Pinpoint the cell where the given text exists, returning its (x, y) midpoint coordinate. 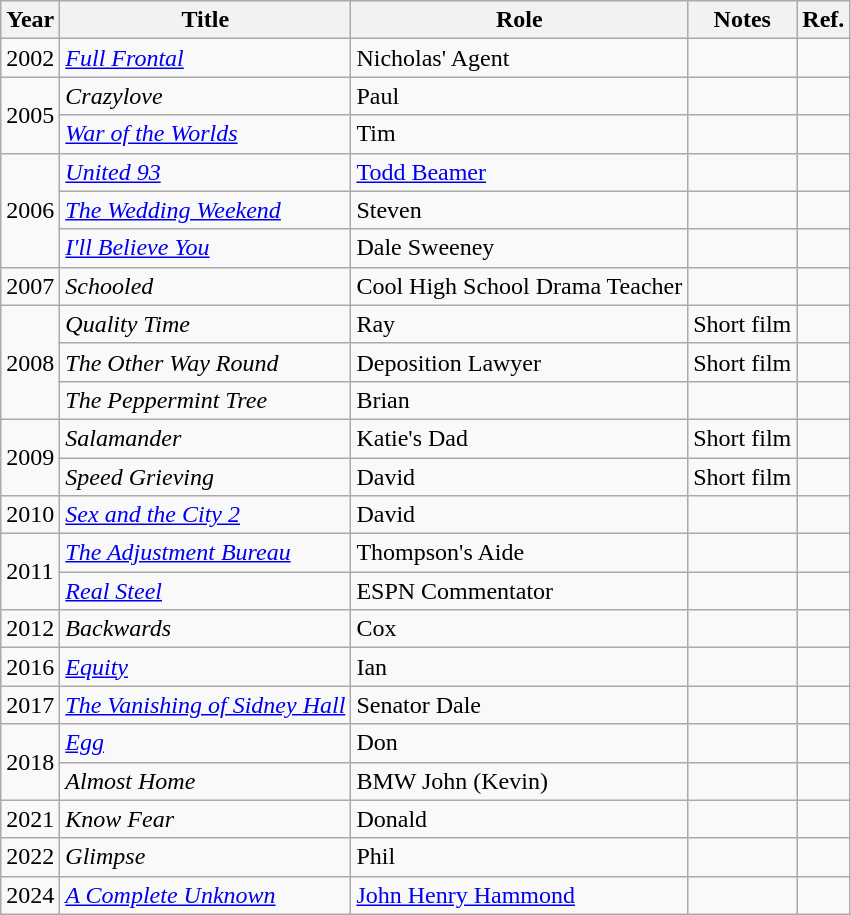
2021 (30, 819)
Equity (206, 667)
Salamander (206, 438)
Thompson's Aide (520, 553)
Senator Dale (520, 705)
A Complete Unknown (206, 895)
2008 (30, 362)
Donald (520, 819)
2024 (30, 895)
Role (520, 20)
Phil (520, 857)
Speed Grieving (206, 477)
Full Frontal (206, 58)
Crazylove (206, 96)
2011 (30, 572)
2002 (30, 58)
2005 (30, 115)
Glimpse (206, 857)
War of the Worlds (206, 134)
2012 (30, 629)
Nicholas' Agent (520, 58)
2006 (30, 210)
Sex and the City 2 (206, 515)
Todd Beamer (520, 172)
ESPN Commentator (520, 591)
Steven (520, 210)
The Other Way Round (206, 362)
The Vanishing of Sidney Hall (206, 705)
2007 (30, 286)
Ref. (824, 20)
2017 (30, 705)
Title (206, 20)
Tim (520, 134)
Egg (206, 743)
The Wedding Weekend (206, 210)
Year (30, 20)
Katie's Dad (520, 438)
Paul (520, 96)
Ian (520, 667)
Deposition Lawyer (520, 362)
Dale Sweeney (520, 248)
Backwards (206, 629)
Know Fear (206, 819)
BMW John (Kevin) (520, 781)
John Henry Hammond (520, 895)
The Peppermint Tree (206, 400)
Cox (520, 629)
Brian (520, 400)
2009 (30, 457)
I'll Believe You (206, 248)
2022 (30, 857)
Don (520, 743)
2016 (30, 667)
Schooled (206, 286)
2010 (30, 515)
The Adjustment Bureau (206, 553)
Notes (742, 20)
Quality Time (206, 324)
United 93 (206, 172)
Real Steel (206, 591)
Almost Home (206, 781)
Cool High School Drama Teacher (520, 286)
Ray (520, 324)
2018 (30, 762)
